Search for the cell housing the specified text and yield its [X, Y] center coordinate. 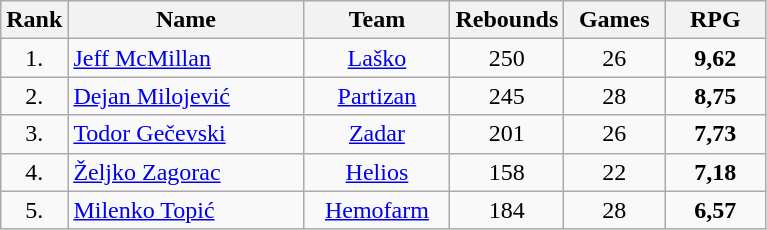
245 [507, 96]
4. [34, 172]
5. [34, 210]
184 [507, 210]
7,18 [716, 172]
201 [507, 134]
Željko Zagorac [186, 172]
Games [614, 20]
Name [186, 20]
2. [34, 96]
158 [507, 172]
Hemofarm [377, 210]
Zadar [377, 134]
Rank [34, 20]
1. [34, 58]
Milenko Topić [186, 210]
250 [507, 58]
Team [377, 20]
Partizan [377, 96]
9,62 [716, 58]
7,73 [716, 134]
Laško [377, 58]
Todor Gečevski [186, 134]
8,75 [716, 96]
RPG [716, 20]
Helios [377, 172]
Dejan Milojević [186, 96]
22 [614, 172]
3. [34, 134]
6,57 [716, 210]
Rebounds [507, 20]
Jeff McMillan [186, 58]
